Search for the cell housing the specified text and yield its (x, y) center coordinate. 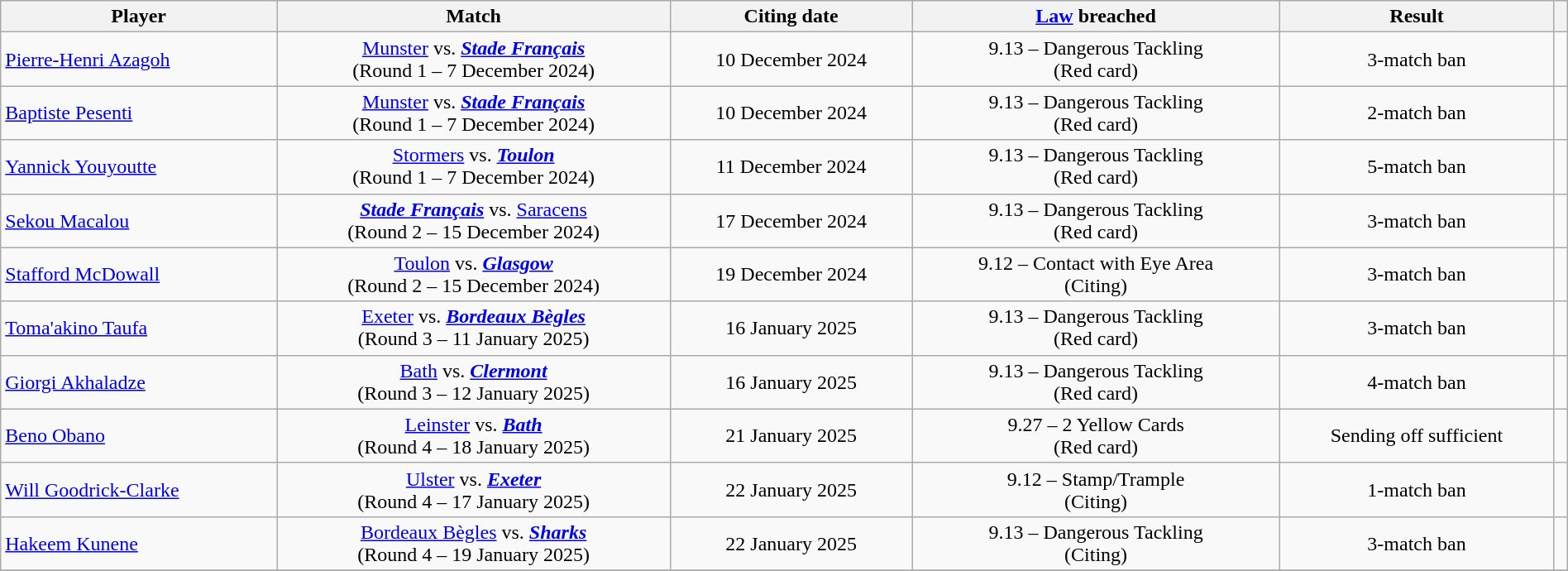
2-match ban (1417, 113)
Yannick Youyoutte (139, 167)
Stormers vs. Toulon(Round 1 – 7 December 2024) (474, 167)
Bath vs. Clermont(Round 3 – 12 January 2025) (474, 382)
Hakeem Kunene (139, 543)
Sekou Macalou (139, 220)
Law breached (1097, 17)
17 December 2024 (791, 220)
21 January 2025 (791, 435)
Pierre-Henri Azagoh (139, 60)
Player (139, 17)
Baptiste Pesenti (139, 113)
9.12 – Contact with Eye Area(Citing) (1097, 275)
1-match ban (1417, 490)
Beno Obano (139, 435)
Giorgi Akhaladze (139, 382)
Result (1417, 17)
4-match ban (1417, 382)
Ulster vs. Exeter(Round 4 – 17 January 2025) (474, 490)
11 December 2024 (791, 167)
Sending off sufficient (1417, 435)
Citing date (791, 17)
Match (474, 17)
Will Goodrick-Clarke (139, 490)
9.27 – 2 Yellow Cards(Red card) (1097, 435)
Stade Français vs. Saracens(Round 2 – 15 December 2024) (474, 220)
5-match ban (1417, 167)
Toma'akino Taufa (139, 328)
19 December 2024 (791, 275)
Stafford McDowall (139, 275)
9.12 – Stamp/Trample(Citing) (1097, 490)
Toulon vs. Glasgow(Round 2 – 15 December 2024) (474, 275)
Exeter vs. Bordeaux Bègles(Round 3 – 11 January 2025) (474, 328)
9.13 – Dangerous Tackling(Citing) (1097, 543)
Leinster vs. Bath(Round 4 – 18 January 2025) (474, 435)
Bordeaux Bègles vs. Sharks(Round 4 – 19 January 2025) (474, 543)
